Return the (X, Y) coordinate for the center point of the cell that contains the specified text.  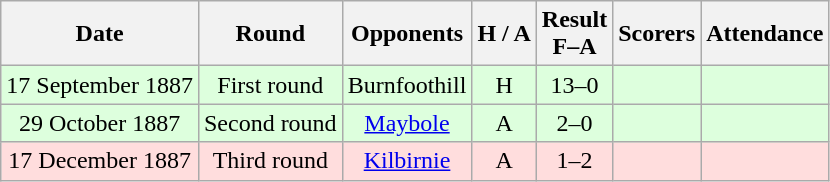
Date (100, 34)
Maybole (407, 123)
2–0 (574, 123)
13–0 (574, 85)
Kilbirnie (407, 161)
Third round (270, 161)
H (504, 85)
H / A (504, 34)
1–2 (574, 161)
29 October 1887 (100, 123)
Attendance (765, 34)
Second round (270, 123)
Round (270, 34)
Burnfoothill (407, 85)
17 September 1887 (100, 85)
17 December 1887 (100, 161)
Scorers (657, 34)
ResultF–A (574, 34)
Opponents (407, 34)
First round (270, 85)
